Return (X, Y) of the center of cell containing provided text 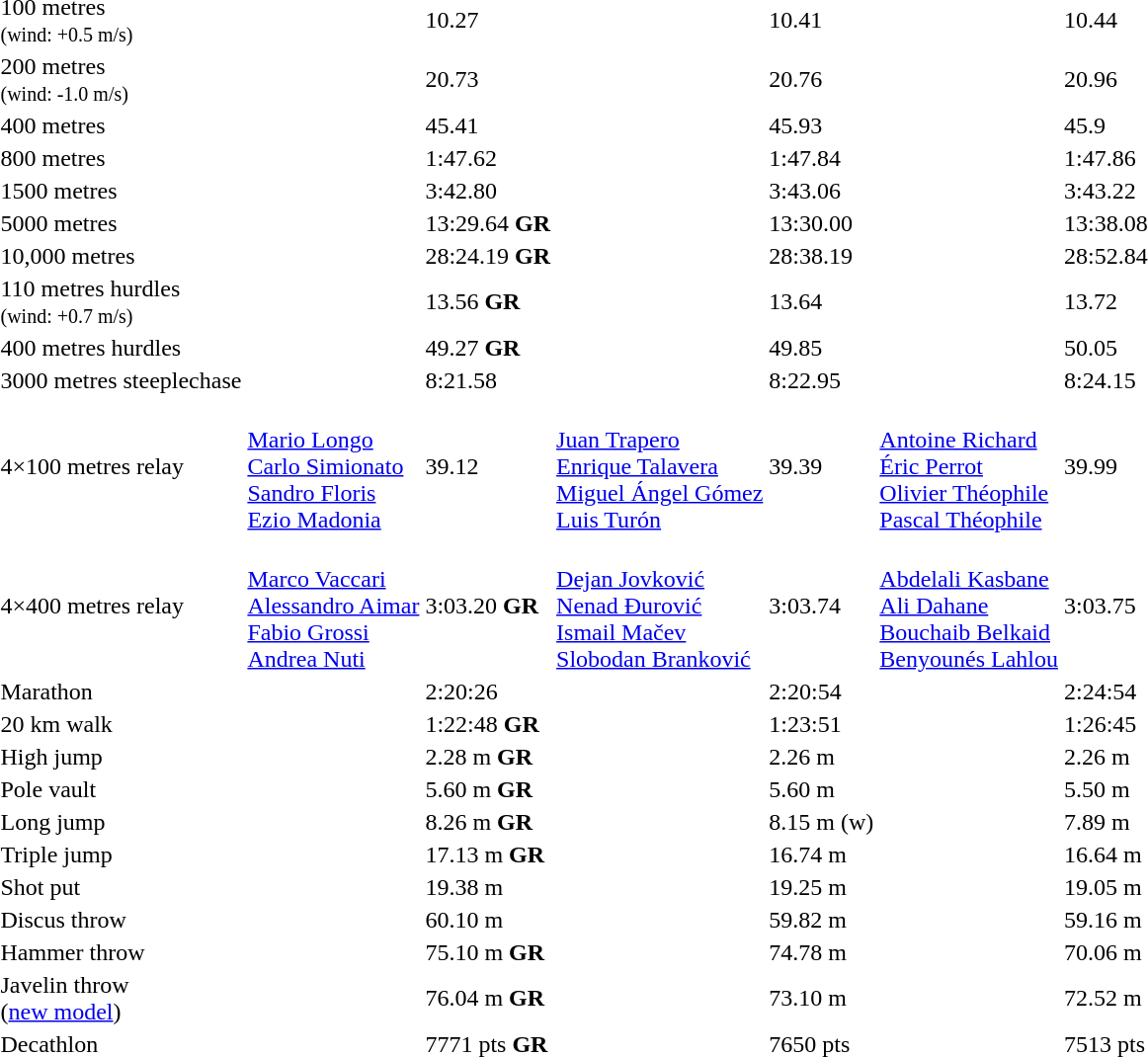
28:38.19 (822, 256)
3:43.06 (822, 191)
76.04 m GR (488, 998)
2:20:54 (822, 691)
3:03.20 GR (488, 606)
17.13 m GR (488, 854)
2.28 m GR (488, 757)
39.12 (488, 466)
19.25 m (822, 887)
2.26 m (822, 757)
16.74 m (822, 854)
45.93 (822, 125)
Mario LongoCarlo SimionatoSandro FlorisEzio Madonia (334, 466)
20.73 (488, 79)
Antoine RichardÉric PerrotOlivier ThéophilePascal Théophile (969, 466)
1:23:51 (822, 724)
Juan TraperoEnrique TalaveraMiguel Ángel GómezLuis Turón (660, 466)
Dejan JovkovićNenad ĐurovićIsmail MačevSlobodan Branković (660, 606)
13.64 (822, 302)
8.15 m (w) (822, 822)
59.82 m (822, 920)
28:24.19 GR (488, 256)
13:30.00 (822, 223)
1:22:48 GR (488, 724)
5.60 m GR (488, 789)
20.76 (822, 79)
8:22.95 (822, 380)
73.10 m (822, 998)
1:47.84 (822, 158)
Abdelali KasbaneAli DahaneBouchaib BelkaidBenyounés Lahlou (969, 606)
74.78 m (822, 952)
75.10 m GR (488, 952)
19.38 m (488, 887)
13:29.64 GR (488, 223)
2:20:26 (488, 691)
1:47.62 (488, 158)
45.41 (488, 125)
49.85 (822, 348)
39.39 (822, 466)
49.27 GR (488, 348)
8:21.58 (488, 380)
5.60 m (822, 789)
13.56 GR (488, 302)
8.26 m GR (488, 822)
3:03.74 (822, 606)
3:42.80 (488, 191)
60.10 m (488, 920)
Marco VaccariAlessandro AimarFabio GrossiAndrea Nuti (334, 606)
